Provide the [X, Y] coordinate of the cell's center where the given text is located.  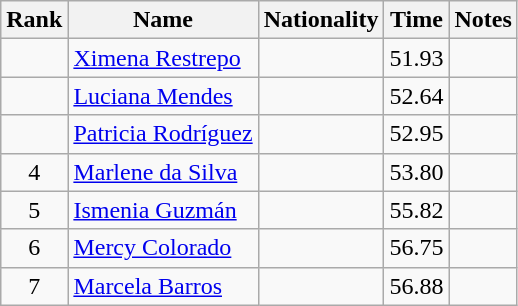
7 [34, 286]
Mercy Colorado [163, 248]
Name [163, 20]
Time [416, 20]
6 [34, 248]
52.64 [416, 96]
Ismenia Guzmán [163, 210]
4 [34, 172]
55.82 [416, 210]
Marlene da Silva [163, 172]
Patricia Rodríguez [163, 134]
Ximena Restrepo [163, 58]
56.75 [416, 248]
5 [34, 210]
Nationality [321, 20]
53.80 [416, 172]
Rank [34, 20]
51.93 [416, 58]
Notes [483, 20]
Marcela Barros [163, 286]
Luciana Mendes [163, 96]
52.95 [416, 134]
56.88 [416, 286]
